Capture the cell that displays the provided text and extract its [X, Y] central coordinate. 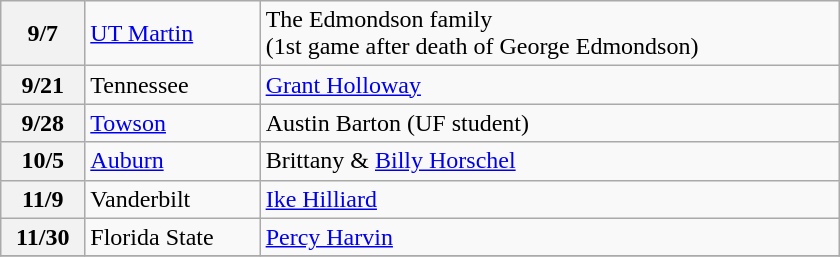
11/9 [43, 199]
UT Martin [172, 34]
9/7 [43, 34]
Austin Barton (UF student) [550, 123]
Florida State [172, 237]
9/28 [43, 123]
Auburn [172, 161]
Vanderbilt [172, 199]
Tennessee [172, 85]
Brittany & Billy Horschel [550, 161]
11/30 [43, 237]
Towson [172, 123]
9/21 [43, 85]
10/5 [43, 161]
Percy Harvin [550, 237]
Grant Holloway [550, 85]
The Edmondson family(1st game after death of George Edmondson) [550, 34]
Ike Hilliard [550, 199]
